Capture the cell that displays the provided text and extract its (X, Y) central coordinate. 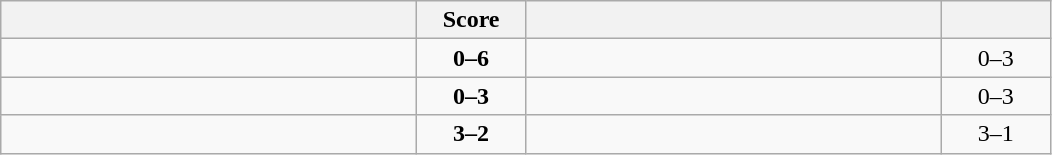
Score (472, 20)
3–1 (996, 134)
0–6 (472, 58)
3–2 (472, 134)
